Provide the [x, y] coordinate of the cell's center where the given text is located.  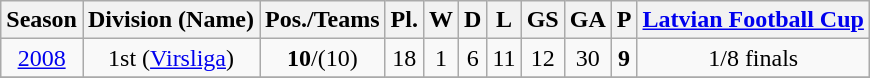
18 [404, 58]
Pos./Teams [323, 20]
GA [588, 20]
11 [504, 58]
Season [42, 20]
1/8 finals [753, 58]
L [504, 20]
6 [473, 58]
2008 [42, 58]
12 [542, 58]
Pl. [404, 20]
1st (Virsliga) [170, 58]
W [440, 20]
P [624, 20]
10/(10) [323, 58]
D [473, 20]
Latvian Football Cup [753, 20]
1 [440, 58]
GS [542, 20]
Division (Name) [170, 20]
9 [624, 58]
30 [588, 58]
